Locate the cell with the specified text and output its [X, Y] center coordinate. 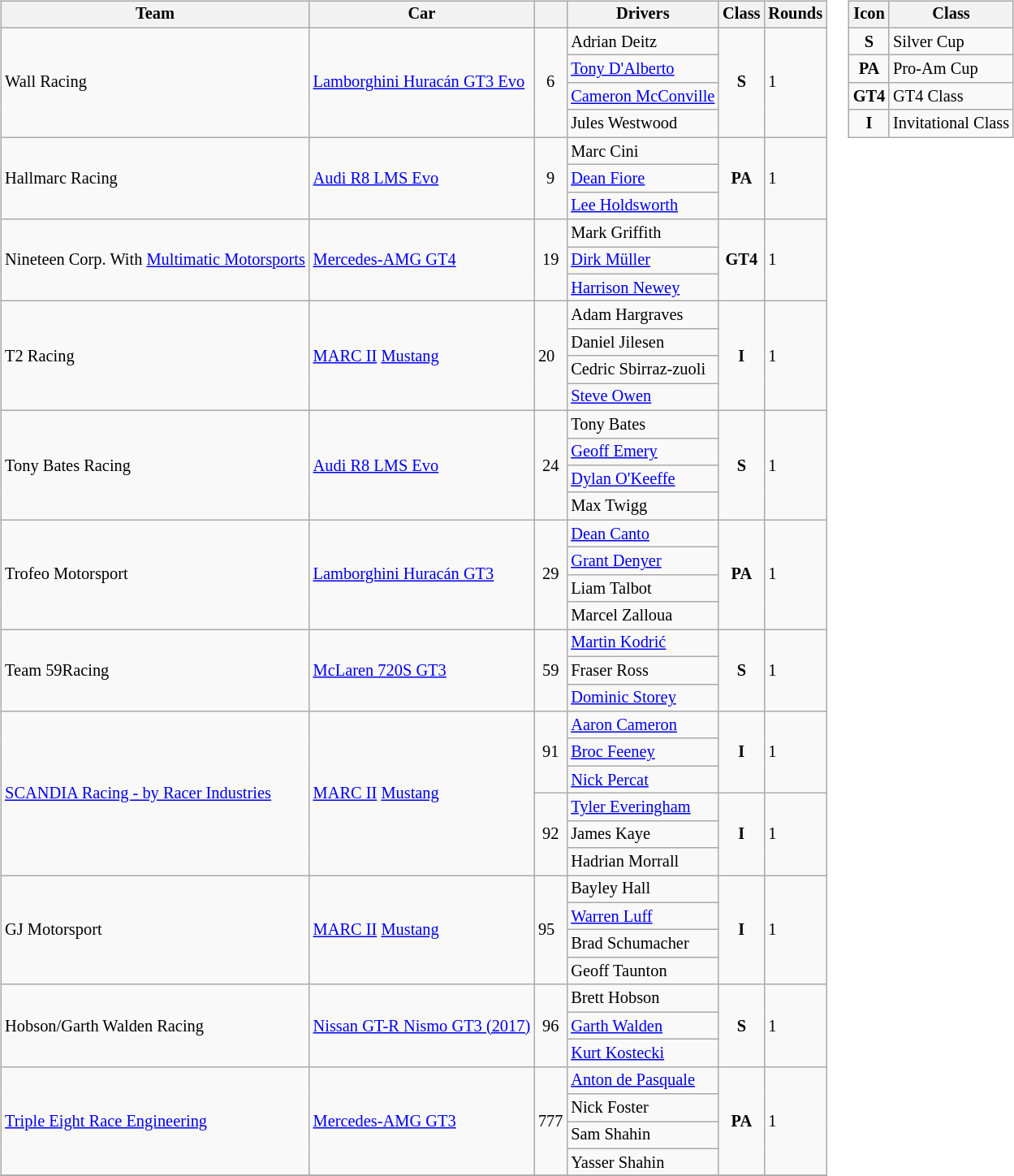
Jules Westwood [643, 123]
Brett Hobson [643, 998]
Rounds [796, 15]
Bayley Hall [643, 889]
Anton de Pasquale [643, 1080]
91 [550, 752]
29 [550, 575]
Nick Foster [643, 1108]
Hadrian Morrall [643, 862]
Car [422, 15]
Nissan GT-R Nismo GT3 (2017) [422, 1025]
Adam Hargraves [643, 315]
Sam Shahin [643, 1135]
Lamborghini Huracán GT3 [422, 575]
92 [550, 835]
Silver Cup [951, 41]
Martin Kodrić [643, 643]
Mercedes-AMG GT4 [422, 260]
SCANDIA Racing - by Racer Industries [154, 793]
Dominic Storey [643, 698]
9 [550, 179]
6 [550, 83]
Marc Cini [643, 151]
Invitational Class [951, 123]
Pro-Am Cup [951, 69]
Icon [869, 15]
Max Twigg [643, 506]
Dean Fiore [643, 179]
Nick Percat [643, 780]
Cedric Sbirraz-zuoli [643, 370]
24 [550, 465]
777 [550, 1121]
T2 Racing [154, 356]
Mark Griffith [643, 233]
Tony Bates [643, 424]
Marcel Zalloua [643, 616]
Lamborghini Huracán GT3 Evo [422, 83]
Garth Walden [643, 1026]
Nineteen Corp. With Multimatic Motorsports [154, 260]
McLaren 720S GT3 [422, 671]
Tyler Everingham [643, 807]
Warren Luff [643, 916]
James Kaye [643, 834]
Harrison Newey [643, 288]
GJ Motorsport [154, 931]
Yasser Shahin [643, 1162]
Kurt Kostecki [643, 1053]
Daniel Jilesen [643, 343]
Hallmarc Racing [154, 179]
GT4 Class [951, 97]
Hobson/Garth Walden Racing [154, 1025]
Geoff Taunton [643, 971]
Team [154, 15]
Drivers [643, 15]
95 [550, 931]
Fraser Ross [643, 670]
Dirk Müller [643, 261]
20 [550, 356]
Broc Feeney [643, 752]
Team 59Racing [154, 671]
Steve Owen [643, 397]
Dylan O'Keeffe [643, 479]
Aaron Cameron [643, 725]
Mercedes-AMG GT3 [422, 1121]
19 [550, 260]
96 [550, 1025]
Brad Schumacher [643, 944]
Triple Eight Race Engineering [154, 1121]
Lee Holdsworth [643, 205]
Dean Canto [643, 534]
Tony D'Alberto [643, 69]
Wall Racing [154, 83]
Geoff Emery [643, 452]
59 [550, 671]
Cameron McConville [643, 97]
Tony Bates Racing [154, 465]
Trofeo Motorsport [154, 575]
Grant Denyer [643, 561]
Liam Talbot [643, 588]
Adrian Deitz [643, 41]
